Find where the given text appears and provide that cell's center as [X, Y] coordinate. 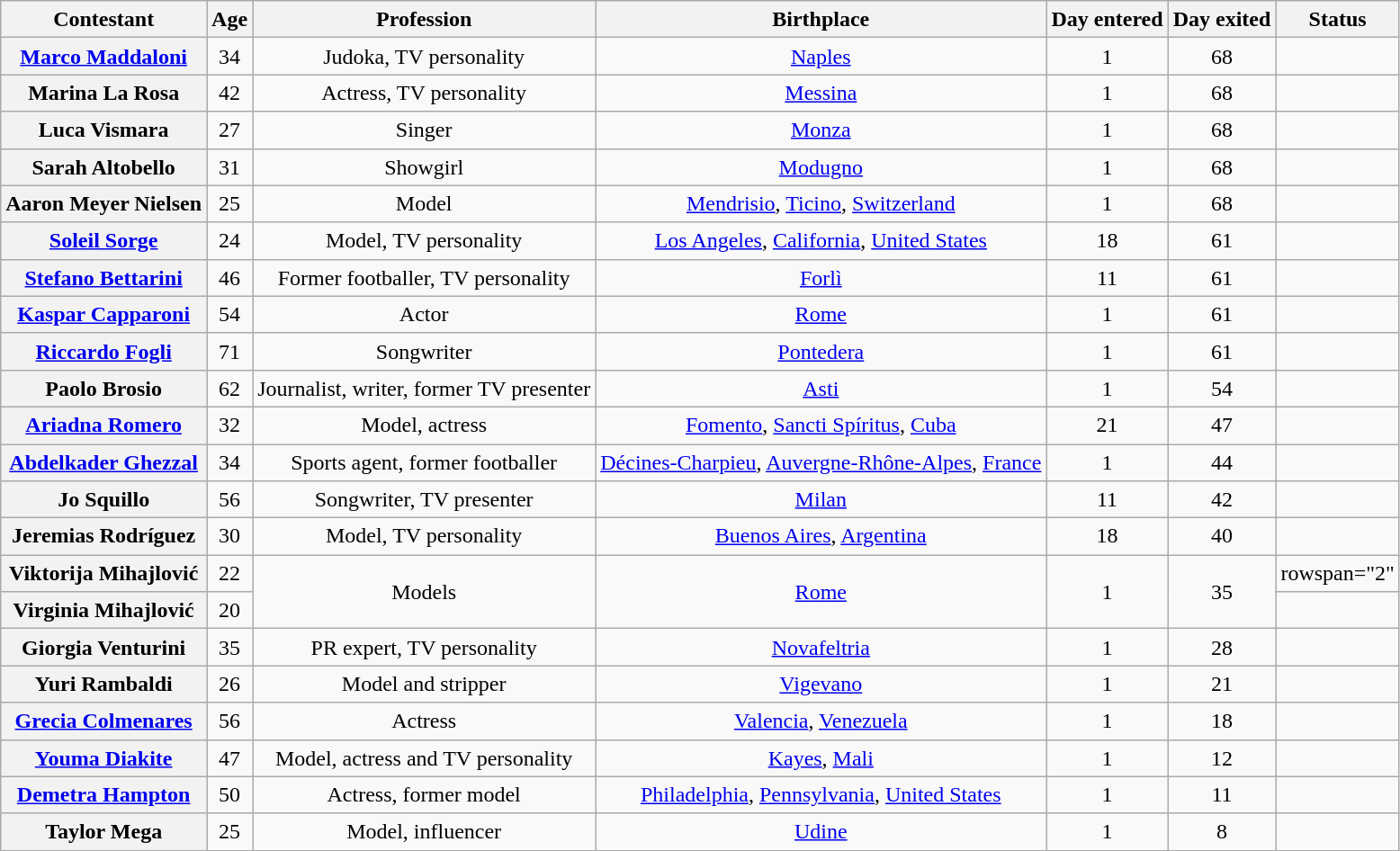
Model, influencer [425, 831]
Singer [425, 130]
Soleil Sorge [104, 241]
22 [230, 574]
32 [230, 425]
Fomento, Sancti Spíritus, Cuba [821, 425]
Actress, former model [425, 795]
Monza [821, 130]
Youma Diakite [104, 757]
62 [230, 389]
24 [230, 241]
Songwriter [425, 351]
Abdelkader Ghezzal [104, 462]
Mendrisio, Ticino, Switzerland [821, 203]
Actor [425, 315]
26 [230, 684]
27 [230, 130]
Sarah Altobello [104, 167]
71 [230, 351]
Forlì [821, 277]
Marco Maddaloni [104, 56]
Grecia Colmenares [104, 721]
Valencia, Venezuela [821, 721]
Marina La Rosa [104, 94]
Actress [425, 721]
Songwriter, TV presenter [425, 500]
20 [230, 610]
Jo Squillo [104, 500]
Profession [425, 20]
Jeremias Rodríguez [104, 536]
Messina [821, 94]
Philadelphia, Pennsylvania, United States [821, 795]
Los Angeles, California, United States [821, 241]
Former footballer, TV personality [425, 277]
Status [1338, 20]
Yuri Rambaldi [104, 684]
Naples [821, 56]
Buenos Aires, Argentina [821, 536]
Demetra Hampton [104, 795]
Model, actress [425, 425]
Judoka, TV personality [425, 56]
Milan [821, 500]
Riccardo Fogli [104, 351]
Showgirl [425, 167]
Age [230, 20]
Model, actress and TV personality [425, 757]
Model and stripper [425, 684]
Birthplace [821, 20]
Sports agent, former footballer [425, 462]
Ariadna Romero [104, 425]
12 [1222, 757]
Pontedera [821, 351]
Asti [821, 389]
Virginia Mihajlović [104, 610]
Modugno [821, 167]
Udine [821, 831]
44 [1222, 462]
Viktorija Mihajlović [104, 574]
Novafeltria [821, 648]
Actress, TV personality [425, 94]
Taylor Mega [104, 831]
31 [230, 167]
Vigevano [821, 684]
rowspan="2" [1338, 574]
30 [230, 536]
Models [425, 592]
8 [1222, 831]
50 [230, 795]
Kayes, Mali [821, 757]
Aaron Meyer Nielsen [104, 203]
Journalist, writer, former TV presenter [425, 389]
Luca Vismara [104, 130]
Giorgia Venturini [104, 648]
Décines-Charpieu, Auvergne-Rhône-Alpes, France [821, 462]
46 [230, 277]
Kaspar Capparoni [104, 315]
Contestant [104, 20]
40 [1222, 536]
Paolo Brosio [104, 389]
28 [1222, 648]
Day exited [1222, 20]
Stefano Bettarini [104, 277]
PR expert, TV personality [425, 648]
Day entered [1107, 20]
Model [425, 203]
